Return the [x, y] coordinate for the center point of the cell that contains the specified text.  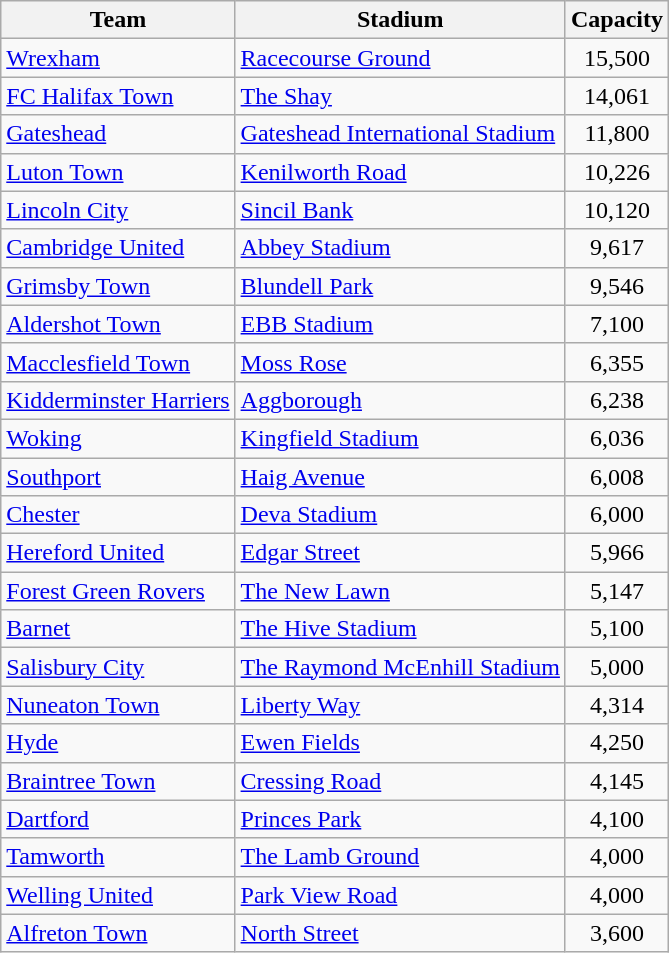
15,500 [616, 58]
Cressing Road [400, 781]
Southport [118, 477]
Alfreton Town [118, 933]
Hyde [118, 743]
10,226 [616, 172]
6,238 [616, 400]
Dartford [118, 819]
Racecourse Ground [400, 58]
Chester [118, 515]
Kidderminster Harriers [118, 400]
5,100 [616, 629]
The Hive Stadium [400, 629]
Moss Rose [400, 362]
6,008 [616, 477]
9,546 [616, 286]
EBB Stadium [400, 324]
5,000 [616, 667]
6,000 [616, 515]
Woking [118, 438]
Gateshead [118, 134]
FC Halifax Town [118, 96]
Forest Green Rovers [118, 591]
4,100 [616, 819]
Stadium [400, 20]
Capacity [616, 20]
10,120 [616, 210]
3,600 [616, 933]
4,145 [616, 781]
Deva Stadium [400, 515]
Macclesfield Town [118, 362]
Welling United [118, 895]
6,036 [616, 438]
The Raymond McEnhill Stadium [400, 667]
The Lamb Ground [400, 857]
11,800 [616, 134]
Park View Road [400, 895]
Ewen Fields [400, 743]
Princes Park [400, 819]
Lincoln City [118, 210]
Liberty Way [400, 705]
Wrexham [118, 58]
Tamworth [118, 857]
5,966 [616, 553]
The Shay [400, 96]
Luton Town [118, 172]
Salisbury City [118, 667]
Blundell Park [400, 286]
Edgar Street [400, 553]
6,355 [616, 362]
14,061 [616, 96]
Kingfield Stadium [400, 438]
Kenilworth Road [400, 172]
Abbey Stadium [400, 248]
Barnet [118, 629]
9,617 [616, 248]
Team [118, 20]
Nuneaton Town [118, 705]
4,314 [616, 705]
Cambridge United [118, 248]
Haig Avenue [400, 477]
Aggborough [400, 400]
Aldershot Town [118, 324]
The New Lawn [400, 591]
North Street [400, 933]
7,100 [616, 324]
Grimsby Town [118, 286]
5,147 [616, 591]
Braintree Town [118, 781]
Hereford United [118, 553]
Gateshead International Stadium [400, 134]
4,250 [616, 743]
Sincil Bank [400, 210]
